Find where the given text appears and provide that cell's center as [X, Y] coordinate. 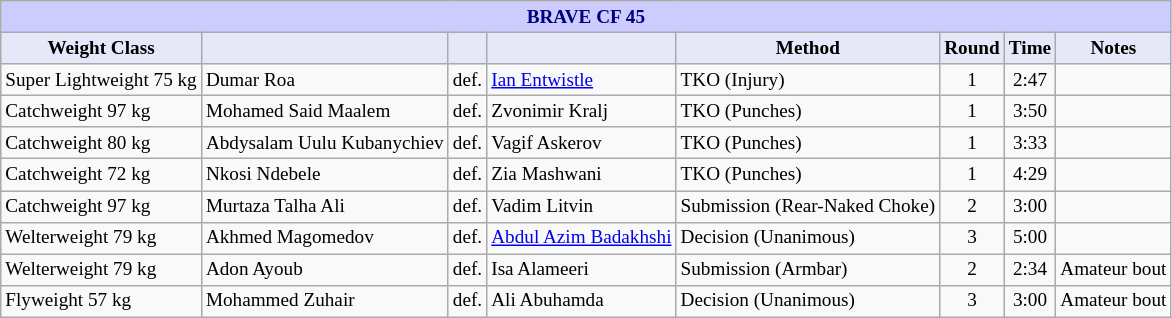
Mohamed Said Maalem [324, 111]
Zia Mashwani [582, 175]
Notes [1114, 48]
Submission (Armbar) [808, 270]
Super Lightweight 75 kg [102, 80]
Zvonimir Kralj [582, 111]
Abdysalam Uulu Kubanychiev [324, 143]
3:33 [1030, 143]
Time [1030, 48]
3:50 [1030, 111]
Vadim Litvin [582, 206]
TKO (Injury) [808, 80]
2:34 [1030, 270]
Method [808, 48]
Vagif Askerov [582, 143]
Ali Abuhamda [582, 301]
Abdul Azim Badakhshi [582, 238]
Flyweight 57 kg [102, 301]
Ian Entwistle [582, 80]
Akhmed Magomedov [324, 238]
5:00 [1030, 238]
Adon Ayoub [324, 270]
2:47 [1030, 80]
Round [972, 48]
Catchweight 80 kg [102, 143]
4:29 [1030, 175]
Dumar Roa [324, 80]
Catchweight 72 kg [102, 175]
BRAVE CF 45 [586, 17]
Weight Class [102, 48]
Isa Alameeri [582, 270]
Mohammed Zuhair [324, 301]
Murtaza Talha Ali [324, 206]
Nkosi Ndebele [324, 175]
Submission (Rear-Naked Choke) [808, 206]
